For the text-containing cell, return its midpoint in (X, Y) coordinate format. 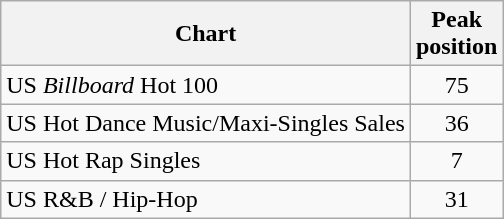
7 (456, 161)
US Hot Dance Music/Maxi-Singles Sales (206, 123)
US R&B / Hip-Hop (206, 199)
Peakposition (456, 34)
Chart (206, 34)
36 (456, 123)
US Hot Rap Singles (206, 161)
31 (456, 199)
US Billboard Hot 100 (206, 85)
75 (456, 85)
